Locate the cell with the specified text and output its [x, y] center coordinate. 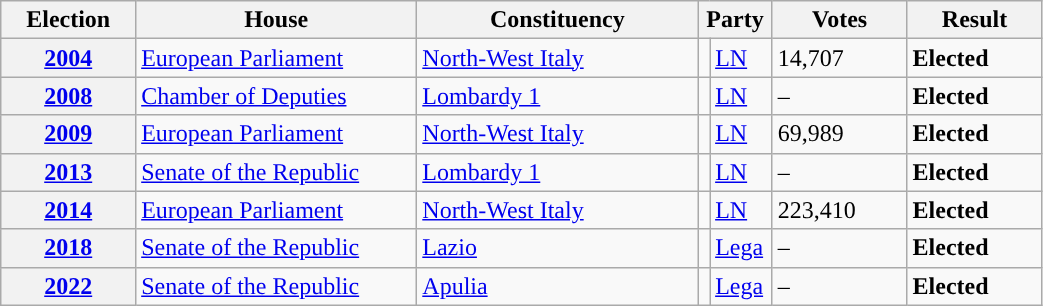
2004 [68, 58]
Apulia [558, 286]
Votes [840, 20]
Result [974, 20]
2014 [68, 210]
2018 [68, 248]
Party [735, 20]
2013 [68, 172]
Lazio [558, 248]
69,989 [840, 134]
2022 [68, 286]
Constituency [558, 20]
Election [68, 20]
2008 [68, 96]
2009 [68, 134]
House [276, 20]
Chamber of Deputies [276, 96]
14,707 [840, 58]
223,410 [840, 210]
